Extract the [x, y] coordinate from the center of the cell holding the provided text.  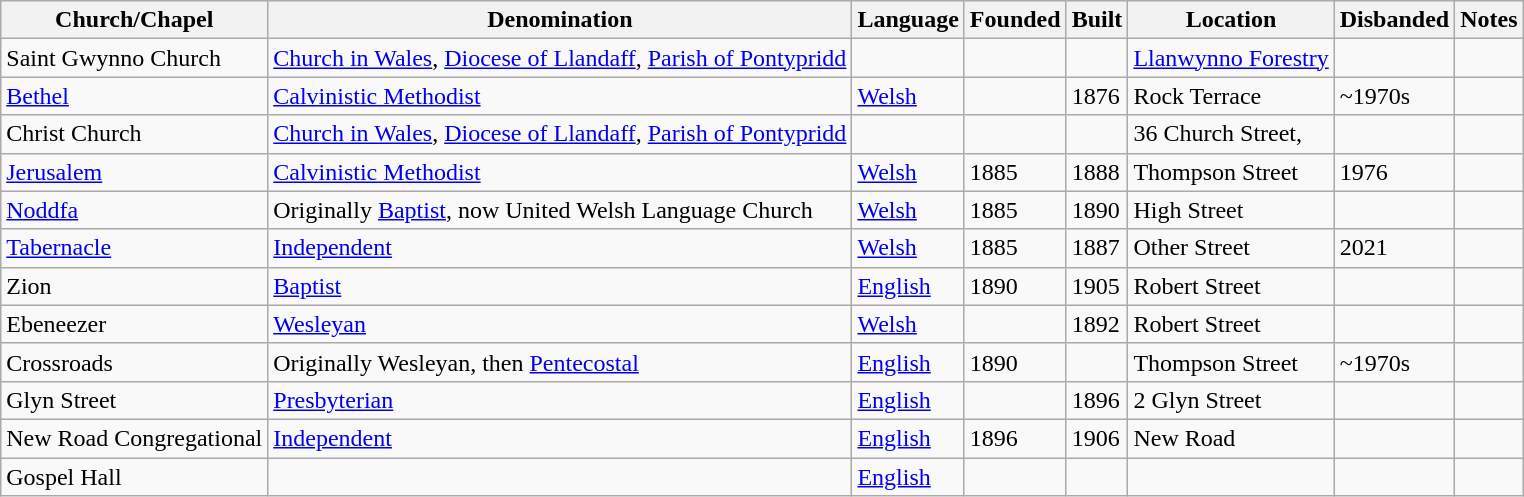
New Road [1231, 438]
Language [908, 20]
Christ Church [134, 134]
1976 [1394, 172]
Saint Gwynno Church [134, 58]
Tabernacle [134, 248]
2 Glyn Street [1231, 400]
1905 [1097, 286]
Noddfa [134, 210]
Zion [134, 286]
1906 [1097, 438]
Location [1231, 20]
Ebeneezer [134, 324]
Originally Baptist, now United Welsh Language Church [560, 210]
Baptist [560, 286]
Denomination [560, 20]
Wesleyan [560, 324]
1887 [1097, 248]
Built [1097, 20]
Llanwynno Forestry [1231, 58]
Disbanded [1394, 20]
Notes [1489, 20]
High Street [1231, 210]
36 Church Street, [1231, 134]
Other Street [1231, 248]
Gospel Hall [134, 477]
1888 [1097, 172]
Rock Terrace [1231, 96]
1876 [1097, 96]
New Road Congregational [134, 438]
1892 [1097, 324]
Founded [1015, 20]
Glyn Street [134, 400]
2021 [1394, 248]
Originally Wesleyan, then Pentecostal [560, 362]
Church/Chapel [134, 20]
Jerusalem [134, 172]
Bethel [134, 96]
Presbyterian [560, 400]
Crossroads [134, 362]
